Pinpoint the cell where the given text exists, returning its [X, Y] midpoint coordinate. 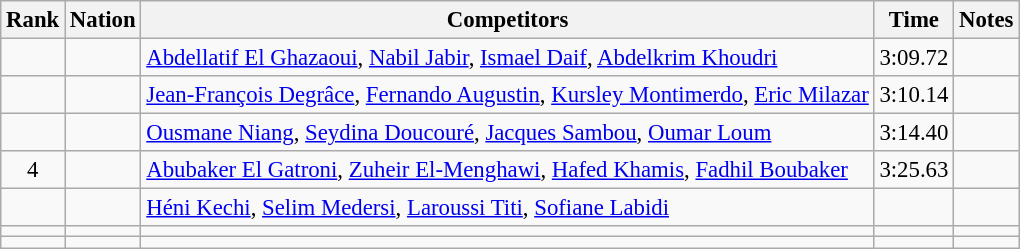
Notes [986, 20]
Rank [33, 20]
3:10.14 [914, 95]
Nation [103, 20]
Jean-François Degrâce, Fernando Augustin, Kursley Montimerdo, Eric Milazar [508, 95]
Competitors [508, 20]
Abubaker El Gatroni, Zuheir El-Menghawi, Hafed Khamis, Fadhil Boubaker [508, 170]
Ousmane Niang, Seydina Doucouré, Jacques Sambou, Oumar Loum [508, 133]
3:09.72 [914, 58]
4 [33, 170]
3:25.63 [914, 170]
Héni Kechi, Selim Medersi, Laroussi Titi, Sofiane Labidi [508, 208]
Abdellatif El Ghazaoui, Nabil Jabir, Ismael Daif, Abdelkrim Khoudri [508, 58]
3:14.40 [914, 133]
Time [914, 20]
